Pinpoint the cell where the given text exists, returning its [x, y] midpoint coordinate. 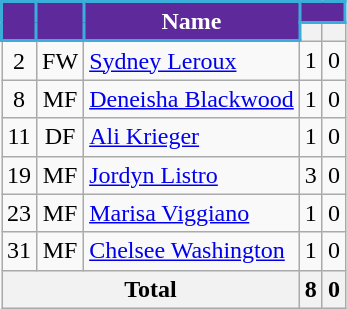
19 [20, 175]
11 [20, 137]
2 [20, 60]
Deneisha Blackwood [192, 99]
Sydney Leroux [192, 60]
Name [192, 22]
Chelsee Washington [192, 251]
Jordyn Listro [192, 175]
Marisa Viggiano [192, 213]
FW [60, 60]
3 [310, 175]
Ali Krieger [192, 137]
DF [60, 137]
31 [20, 251]
23 [20, 213]
Total [151, 289]
